Return the [x, y] coordinate for the center point of the cell that contains the specified text.  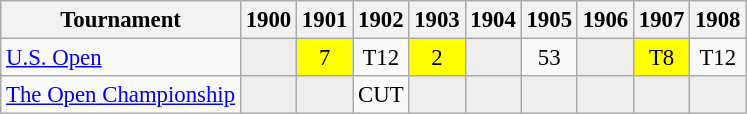
1902 [381, 20]
Tournament [121, 20]
The Open Championship [121, 95]
2 [437, 58]
CUT [381, 95]
U.S. Open [121, 58]
1907 [661, 20]
1903 [437, 20]
53 [549, 58]
1906 [605, 20]
7 [325, 58]
1905 [549, 20]
1901 [325, 20]
1908 [718, 20]
1900 [268, 20]
T8 [661, 58]
1904 [493, 20]
